Extract the (X, Y) coordinate from the center of the cell holding the provided text.  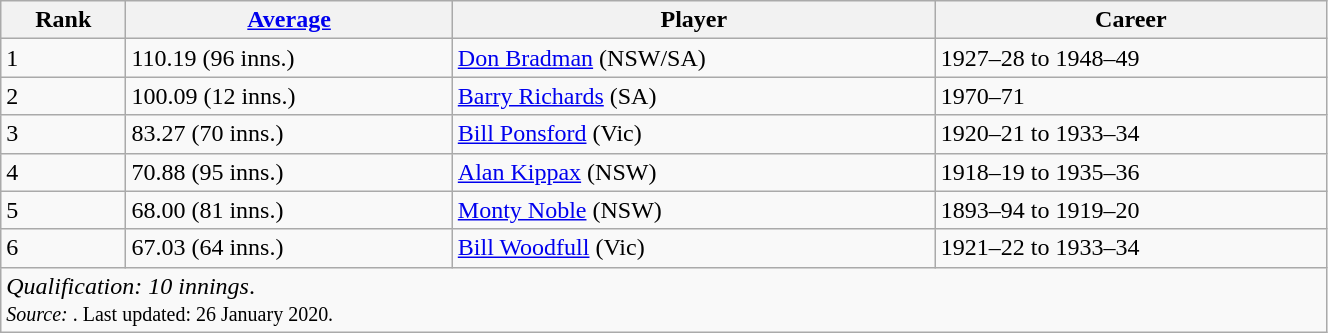
83.27 (70 inns.) (289, 134)
Career (1130, 20)
1920–21 to 1933–34 (1130, 134)
Alan Kippax (NSW) (694, 172)
2 (64, 96)
Average (289, 20)
1893–94 to 1919–20 (1130, 210)
1970–71 (1130, 96)
3 (64, 134)
Bill Ponsford (Vic) (694, 134)
5 (64, 210)
1918–19 to 1935–36 (1130, 172)
Don Bradman (NSW/SA) (694, 58)
68.00 (81 inns.) (289, 210)
1921–22 to 1933–34 (1130, 248)
Rank (64, 20)
4 (64, 172)
Bill Woodfull (Vic) (694, 248)
Qualification: 10 innings.Source: . Last updated: 26 January 2020. (664, 300)
Barry Richards (SA) (694, 96)
Monty Noble (NSW) (694, 210)
100.09 (12 inns.) (289, 96)
6 (64, 248)
70.88 (95 inns.) (289, 172)
110.19 (96 inns.) (289, 58)
1 (64, 58)
1927–28 to 1948–49 (1130, 58)
67.03 (64 inns.) (289, 248)
Player (694, 20)
